Capture the cell that displays the provided text and extract its [X, Y] central coordinate. 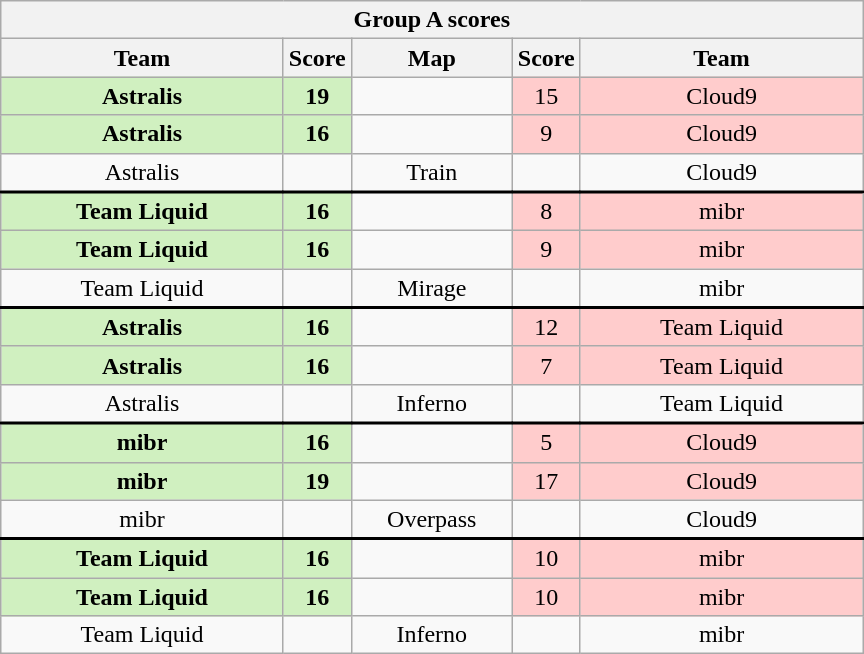
5 [546, 442]
15 [546, 96]
8 [546, 212]
12 [546, 328]
Overpass [432, 520]
Mirage [432, 288]
17 [546, 481]
7 [546, 365]
Train [432, 172]
Group A scores [432, 20]
Map [432, 58]
